Find where the given text appears and provide that cell's center as (X, Y) coordinate. 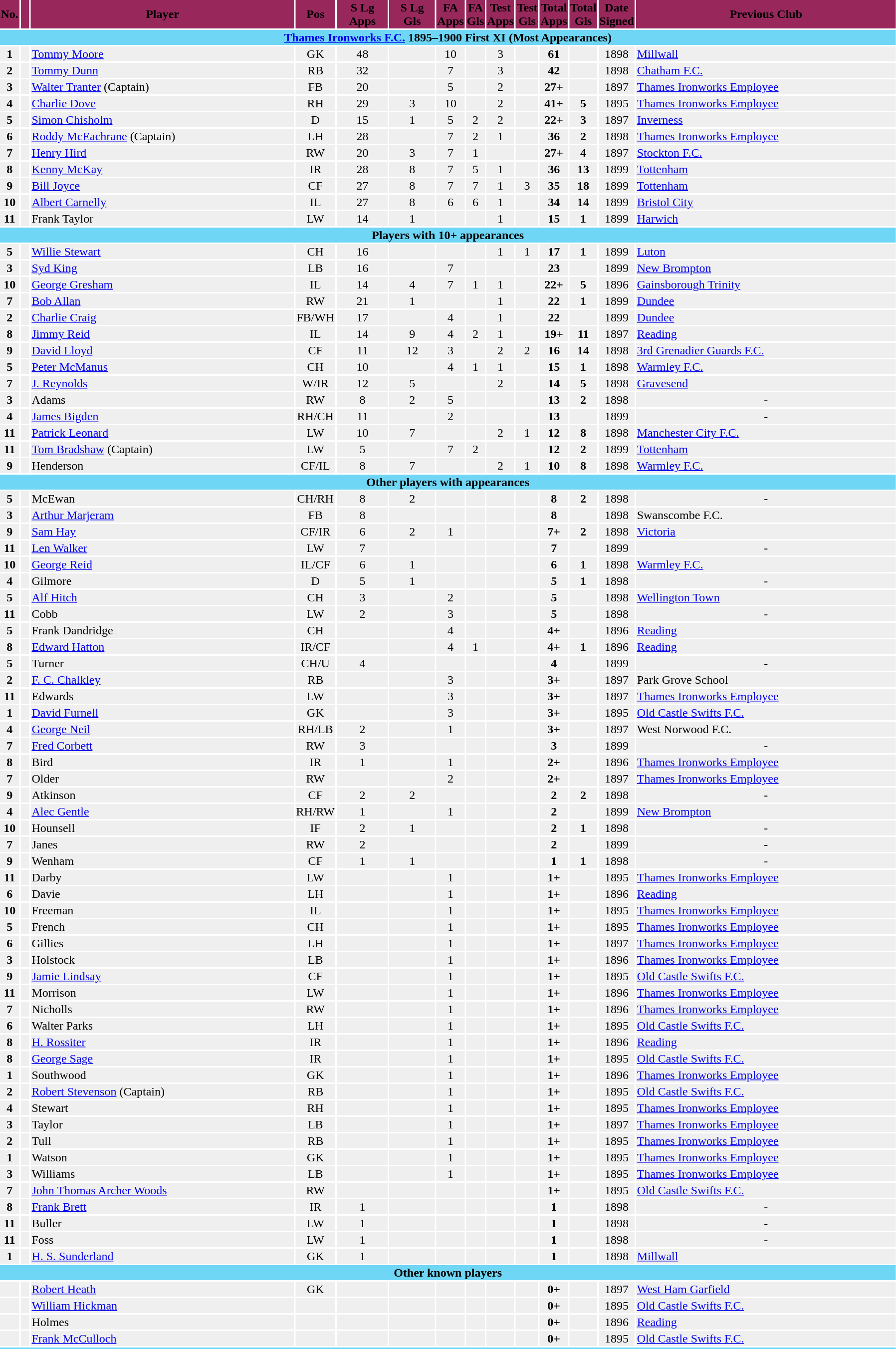
CH/RH (315, 499)
CF/IL (315, 466)
Park Grove School (766, 680)
Thames Ironworks F.C. 1895–1900 First XI (Most Appearances) (448, 37)
Test Gls (527, 14)
Henry Hird (163, 153)
48 (362, 54)
Test Apps (500, 14)
Hounsell (163, 828)
18 (583, 186)
Bill Joyce (163, 186)
Holstock (163, 960)
RH/CH (315, 416)
Tommy Moore (163, 54)
William Hickman (163, 1306)
S Lg Gls (412, 14)
Syd King (163, 268)
Other known players (448, 1273)
Albert Carnelly (163, 202)
Roddy McEachrane (Captain) (163, 136)
George Gresham (163, 284)
Previous Club (766, 14)
S Lg Apps (362, 14)
Frank Brett (163, 1207)
Other players with appearances (448, 482)
Williams (163, 1174)
35 (554, 186)
IR/CF (315, 647)
Luton (766, 252)
CF/IR (315, 532)
Frank Taylor (163, 219)
RH/RW (315, 811)
Frank Dandridge (163, 630)
Gravesend (766, 383)
Watson (163, 1157)
Manchester City F.C. (766, 433)
42 (554, 70)
Swanscombe F.C. (766, 515)
Stewart (163, 1108)
Sam Hay (163, 532)
F. C. Chalkley (163, 680)
West Ham Garfield (766, 1289)
Harwich (766, 219)
Patrick Leonard (163, 433)
Turner (163, 663)
Stockton F.C. (766, 153)
Cobb (163, 614)
CH/U (315, 663)
IF (315, 828)
Jimmy Reid (163, 334)
Charlie Dove (163, 103)
Edwards (163, 696)
Total Apps (554, 14)
Older (163, 779)
Inverness (766, 120)
McEwan (163, 499)
Tull (163, 1141)
Gillies (163, 943)
Edward Hatton (163, 647)
David Furnell (163, 713)
H. S. Sunderland (163, 1256)
Holmes (163, 1322)
Morrison (163, 993)
Atkinson (163, 795)
Willie Stewart (163, 252)
George Reid (163, 564)
19+ (554, 334)
Freeman (163, 910)
34 (554, 202)
Walter Tranter (Captain) (163, 87)
29 (362, 103)
41+ (554, 103)
W/IR (315, 383)
David Lloyd (163, 350)
Tom Bradshaw (Captain) (163, 449)
Taylor (163, 1124)
FA Apps (450, 14)
Frank McCulloch (163, 1339)
Date Signed (617, 14)
Players with 10+ appearances (448, 235)
Adams (163, 400)
Chatham F.C. (766, 70)
21 (362, 301)
Pos (315, 14)
Robert Heath (163, 1289)
Total Gls (583, 14)
Arthur Marjeram (163, 515)
George Neil (163, 729)
Player (163, 14)
Bristol City (766, 202)
Janes (163, 844)
Foss (163, 1240)
Darby (163, 877)
32 (362, 70)
Bob Allan (163, 301)
George Sage (163, 1059)
Walter Parks (163, 1026)
Peter McManus (163, 367)
H. Rossiter (163, 1042)
West Norwood F.C. (766, 729)
61 (554, 54)
Alec Gentle (163, 811)
23 (554, 268)
Jamie Lindsay (163, 976)
Davie (163, 894)
Len Walker (163, 548)
Buller (163, 1223)
3rd Grenadier Guards F.C. (766, 350)
No. (9, 14)
J. Reynolds (163, 383)
Simon Chisholm (163, 120)
Fred Corbett (163, 746)
Wenham (163, 861)
Wellington Town (766, 597)
7+ (554, 532)
Kenny McKay (163, 169)
French (163, 927)
Southwood (163, 1075)
RH/LB (315, 729)
Tommy Dunn (163, 70)
Henderson (163, 466)
Bird (163, 762)
Gilmore (163, 581)
Victoria (766, 532)
Charlie Craig (163, 317)
Alf Hitch (163, 597)
John Thomas Archer Woods (163, 1190)
IL/CF (315, 564)
Nicholls (163, 1009)
Robert Stevenson (Captain) (163, 1091)
Gainsborough Trinity (766, 284)
FB/WH (315, 317)
FA Gls (475, 14)
James Bigden (163, 416)
